Output the (x, y) coordinate of the center of the cell containing the given text.  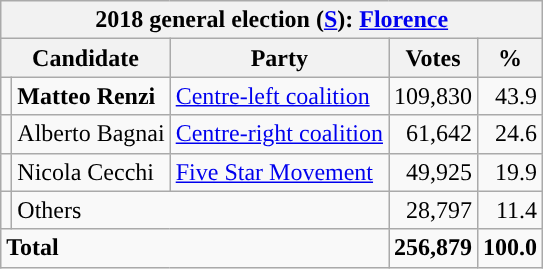
19.9 (510, 172)
Votes (434, 58)
100.0 (510, 248)
Party (279, 58)
Alberto Bagnai (91, 134)
49,925 (434, 172)
11.4 (510, 210)
Matteo Renzi (91, 96)
Centre-left coalition (279, 96)
Total (195, 248)
109,830 (434, 96)
43.9 (510, 96)
Others (200, 210)
256,879 (434, 248)
28,797 (434, 210)
2018 general election (S): Florence (272, 20)
24.6 (510, 134)
Nicola Cecchi (91, 172)
Five Star Movement (279, 172)
61,642 (434, 134)
% (510, 58)
Candidate (86, 58)
Centre-right coalition (279, 134)
